For the text-containing cell, return its midpoint in (X, Y) coordinate format. 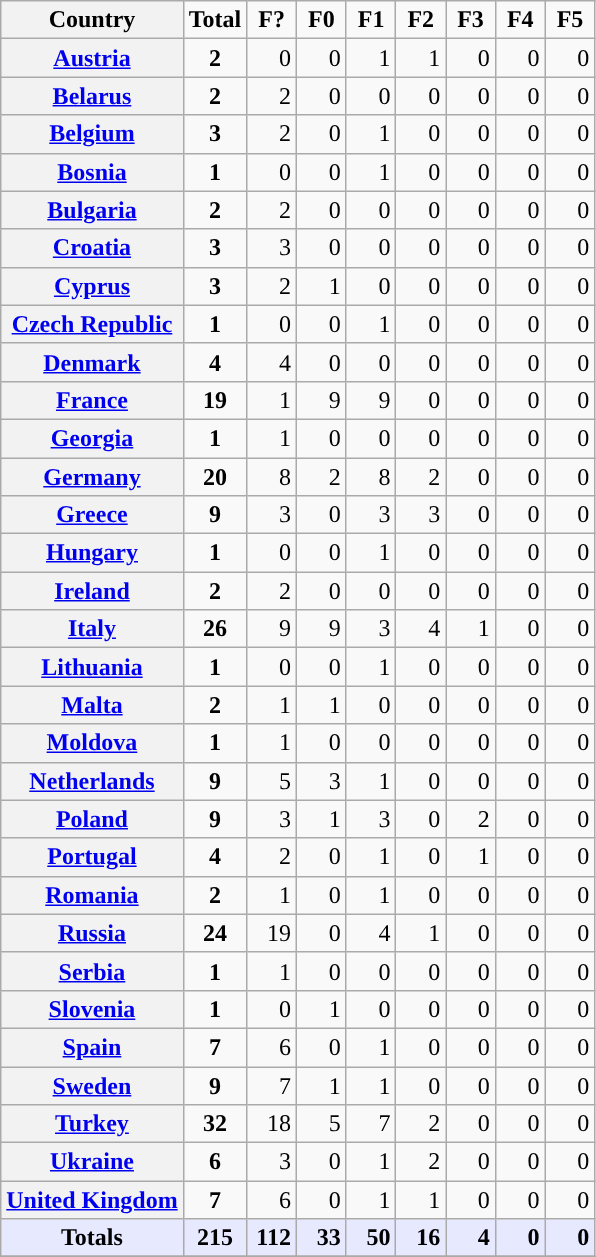
215 (215, 1238)
F2 (421, 20)
Croatia (92, 248)
Belarus (92, 96)
16 (421, 1238)
24 (215, 933)
F1 (371, 20)
Hungary (92, 553)
Sweden (92, 1085)
Portugal (92, 857)
Total (215, 20)
Turkey (92, 1124)
F4 (520, 20)
Russia (92, 933)
Totals (92, 1238)
Bulgaria (92, 210)
Romania (92, 895)
F0 (321, 20)
18 (272, 1124)
Country (92, 20)
F5 (570, 20)
Georgia (92, 438)
Ireland (92, 591)
France (92, 400)
Serbia (92, 971)
Malta (92, 705)
Netherlands (92, 781)
Greece (92, 515)
Austria (92, 58)
Bosnia (92, 172)
26 (215, 629)
Czech Republic (92, 324)
Poland (92, 819)
32 (215, 1124)
Slovenia (92, 1009)
Denmark (92, 362)
Cyprus (92, 286)
20 (215, 477)
Spain (92, 1047)
33 (321, 1238)
F3 (471, 20)
United Kingdom (92, 1200)
Moldova (92, 743)
Italy (92, 629)
Ukraine (92, 1162)
112 (272, 1238)
Belgium (92, 134)
Germany (92, 477)
50 (371, 1238)
F? (272, 20)
Lithuania (92, 667)
